Scan for the cell matching the given text and deliver its [x, y] coordinate at center. 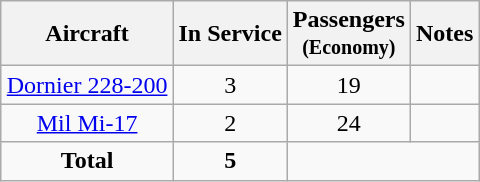
2 [230, 123]
Aircraft [87, 34]
5 [230, 161]
Total [87, 161]
24 [348, 123]
Dornier 228-200 [87, 85]
3 [230, 85]
Mil Mi-17 [87, 123]
Notes [444, 34]
In Service [230, 34]
19 [348, 85]
Passengers(Economy) [348, 34]
